Provide the (x, y) coordinate of the cell's center where the given text is located.  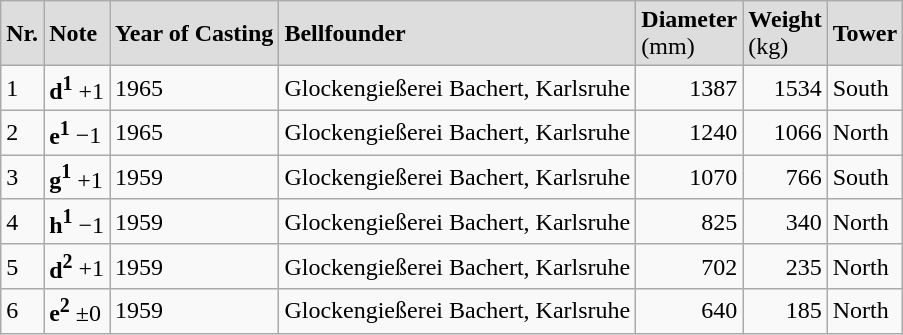
640 (690, 312)
3 (22, 178)
4 (22, 222)
Year of Casting (194, 34)
2 (22, 132)
185 (785, 312)
e1 −1 (77, 132)
Tower (865, 34)
Note (77, 34)
766 (785, 178)
d1 +1 (77, 88)
1 (22, 88)
e2 ±0 (77, 312)
340 (785, 222)
1387 (690, 88)
1534 (785, 88)
5 (22, 266)
702 (690, 266)
Bellfounder (458, 34)
1070 (690, 178)
Weight (kg) (785, 34)
Diameter (mm) (690, 34)
6 (22, 312)
825 (690, 222)
h1 −1 (77, 222)
g1 +1 (77, 178)
d2 +1 (77, 266)
Nr. (22, 34)
1066 (785, 132)
1240 (690, 132)
235 (785, 266)
